Output the [X, Y] coordinate of the center of the cell containing the given text.  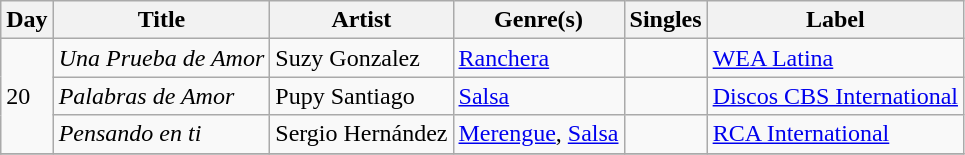
Pensando en ti [162, 134]
Salsa [538, 96]
Merengue, Salsa [538, 134]
Day [27, 20]
Una Prueba de Amor [162, 58]
Label [835, 20]
Ranchera [538, 58]
WEA Latina [835, 58]
RCA International [835, 134]
Title [162, 20]
20 [27, 96]
Palabras de Amor [162, 96]
Singles [666, 20]
Suzy Gonzalez [362, 58]
Artist [362, 20]
Pupy Santiago [362, 96]
Genre(s) [538, 20]
Sergio Hernández [362, 134]
Discos CBS International [835, 96]
